Search for the cell housing the specified text and yield its [X, Y] center coordinate. 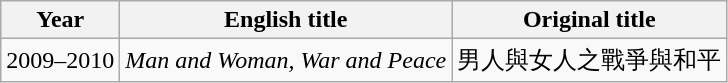
Man and Woman, War and Peace [286, 60]
English title [286, 20]
2009–2010 [60, 60]
Original title [590, 20]
Year [60, 20]
男人與女人之戰爭與和平 [590, 60]
